Detect which cell encompasses the target text, then output its [x, y] center coordinate. 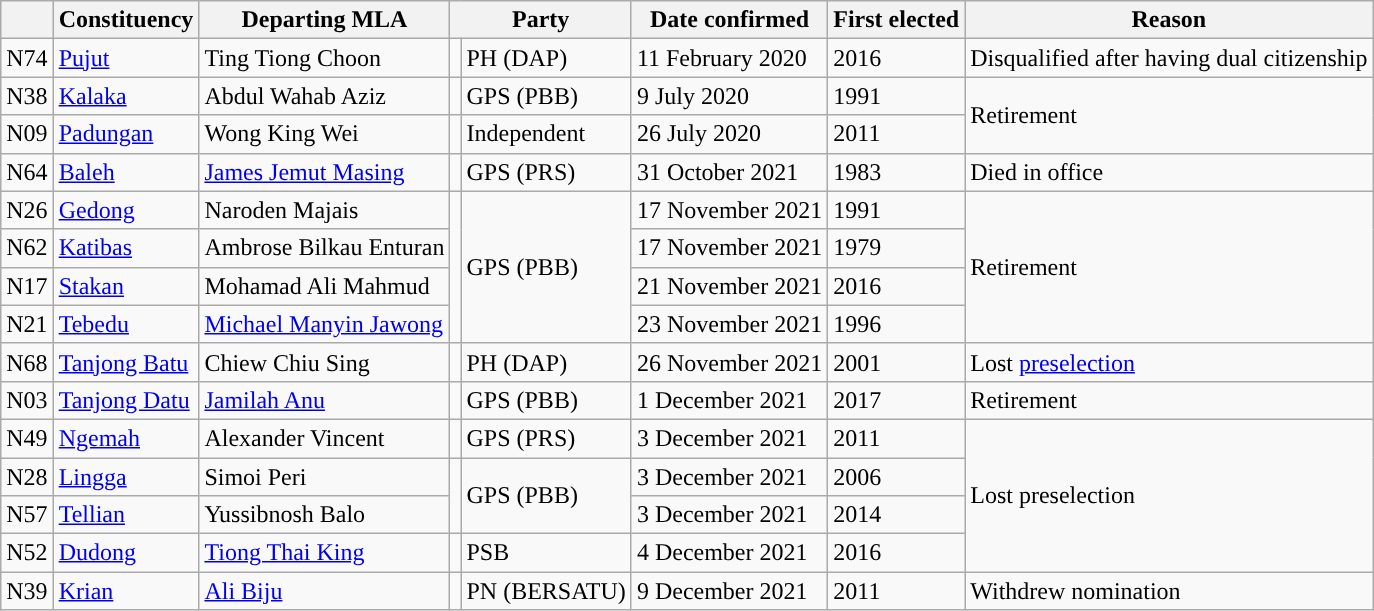
Constituency [126, 20]
9 July 2020 [729, 96]
Alexander Vincent [324, 438]
N74 [27, 58]
23 November 2021 [729, 324]
1996 [896, 324]
N38 [27, 96]
1983 [896, 172]
4 December 2021 [729, 553]
First elected [896, 20]
Wong King Wei [324, 134]
N62 [27, 248]
Krian [126, 591]
Lingga [126, 477]
N17 [27, 286]
N57 [27, 515]
N49 [27, 438]
9 December 2021 [729, 591]
Tiong Thai King [324, 553]
N21 [27, 324]
Mohamad Ali Mahmud [324, 286]
1 December 2021 [729, 400]
Withdrew nomination [1169, 591]
Katibas [126, 248]
26 November 2021 [729, 362]
James Jemut Masing [324, 172]
26 July 2020 [729, 134]
Abdul Wahab Aziz [324, 96]
Party [540, 20]
Stakan [126, 286]
2017 [896, 400]
2006 [896, 477]
11 February 2020 [729, 58]
N03 [27, 400]
Disqualified after having dual citizenship [1169, 58]
PN (BERSATU) [546, 591]
N26 [27, 210]
Tanjong Datu [126, 400]
Michael Manyin Jawong [324, 324]
Pujut [126, 58]
N39 [27, 591]
Ali Biju [324, 591]
Ambrose Bilkau Enturan [324, 248]
PSB [546, 553]
N09 [27, 134]
Jamilah Anu [324, 400]
Baleh [126, 172]
21 November 2021 [729, 286]
Dudong [126, 553]
Tebedu [126, 324]
Tanjong Batu [126, 362]
Departing MLA [324, 20]
Gedong [126, 210]
Tellian [126, 515]
Date confirmed [729, 20]
Ting Tiong Choon [324, 58]
Padungan [126, 134]
2014 [896, 515]
31 October 2021 [729, 172]
Yussibnosh Balo [324, 515]
1979 [896, 248]
N52 [27, 553]
Simoi Peri [324, 477]
N68 [27, 362]
N28 [27, 477]
N64 [27, 172]
Naroden Majais [324, 210]
Reason [1169, 20]
Kalaka [126, 96]
Died in office [1169, 172]
Independent [546, 134]
Chiew Chiu Sing [324, 362]
Ngemah [126, 438]
2001 [896, 362]
